Provide the (X, Y) coordinate of the cell's center where the given text is located.  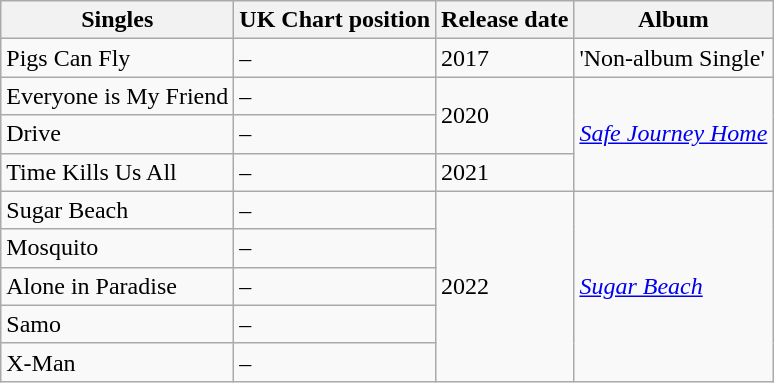
X-Man (118, 362)
'Non-album Single' (674, 58)
Time Kills Us All (118, 172)
2020 (505, 115)
2021 (505, 172)
Everyone is My Friend (118, 96)
Pigs Can Fly (118, 58)
Safe Journey Home (674, 134)
UK Chart position (335, 20)
Samo (118, 324)
2017 (505, 58)
2022 (505, 286)
Mosquito (118, 248)
Release date (505, 20)
Drive (118, 134)
Singles (118, 20)
Alone in Paradise (118, 286)
Album (674, 20)
